Scan for the cell matching the given text and deliver its [X, Y] coordinate at center. 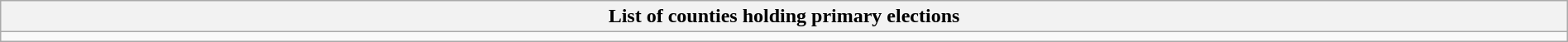
List of counties holding primary elections [784, 16]
